Output the (x, y) coordinate of the center of the cell containing the given text.  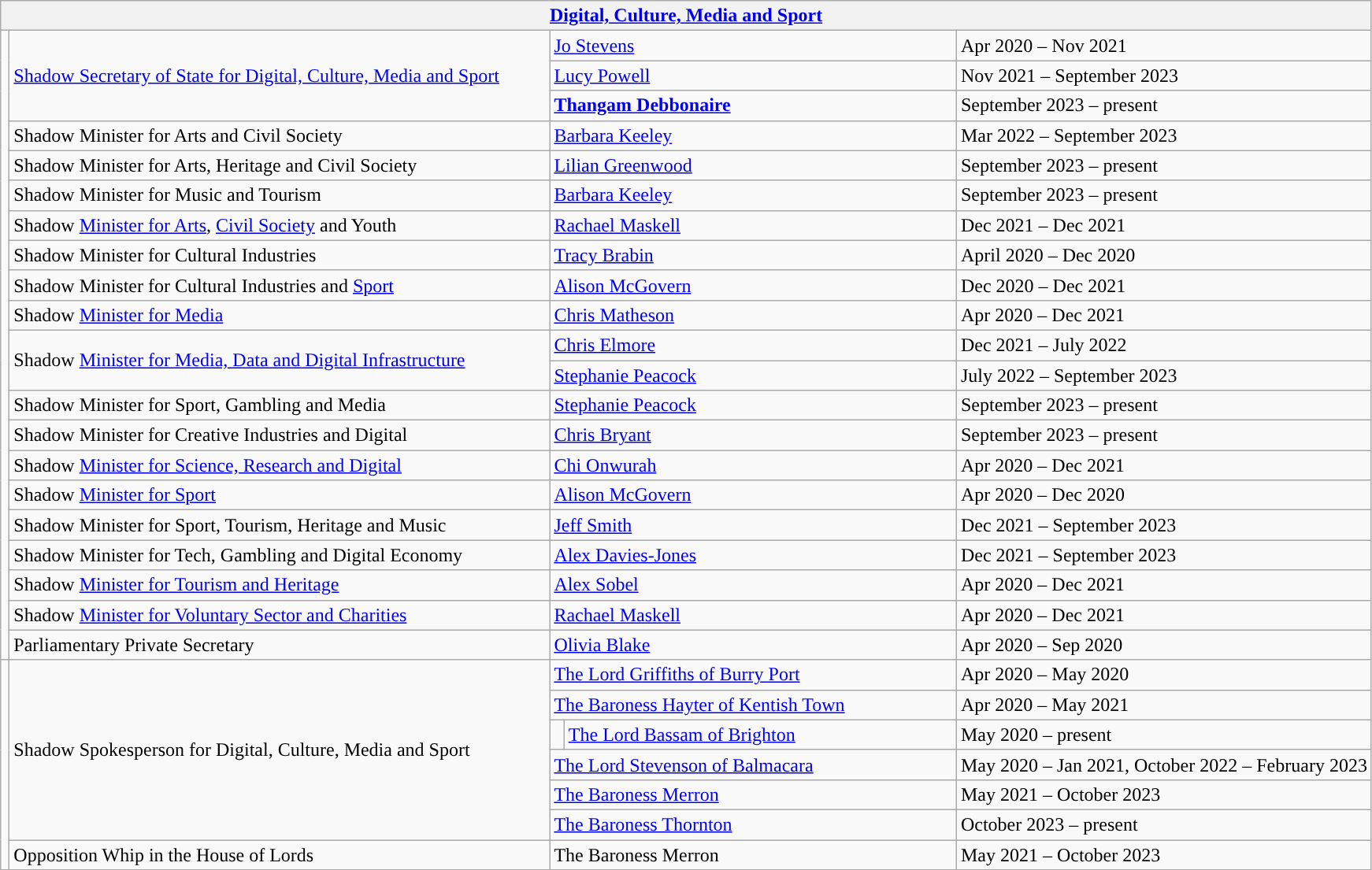
Dec 2020 – Dec 2021 (1164, 285)
Parliamentary Private Secretary (280, 645)
Shadow Minister for Arts and Civil Society (280, 135)
The Baroness Hayter of Kentish Town (753, 705)
Lucy Powell (753, 76)
Nov 2021 – September 2023 (1164, 76)
May 2020 – Jan 2021, October 2022 – February 2023 (1164, 764)
The Lord Griffiths of Burry Port (753, 675)
Shadow Minister for Sport, Gambling and Media (280, 405)
Shadow Minister for Sport, Tourism, Heritage and Music (280, 525)
Shadow Spokesperson for Digital, Culture, Media and Sport (280, 750)
Shadow Minister for Voluntary Sector and Charities (280, 615)
October 2023 – present (1164, 824)
The Lord Stevenson of Balmacara (753, 764)
Alex Sobel (753, 585)
Chris Bryant (753, 435)
Dec 2021 – Dec 2021 (1164, 225)
Chris Matheson (753, 315)
Thangam Debbonaire (753, 106)
April 2020 – Dec 2020 (1164, 255)
Shadow Minister for Arts, Civil Society and Youth (280, 225)
Apr 2020 – Nov 2021 (1164, 46)
Tracy Brabin (753, 255)
Shadow Minister for Tourism and Heritage (280, 585)
Shadow Minister for Arts, Heritage and Civil Society (280, 165)
Digital, Culture, Media and Sport (687, 16)
Olivia Blake (753, 645)
Mar 2022 – September 2023 (1164, 135)
Shadow Secretary of State for Digital, Culture, Media and Sport (280, 76)
Shadow Minister for Tech, Gambling and Digital Economy (280, 555)
Shadow Minister for Media, Data and Digital Infrastructure (280, 360)
Apr 2020 – May 2020 (1164, 675)
Shadow Minister for Music and Tourism (280, 195)
Shadow Minister for Sport (280, 495)
Shadow Minister for Media (280, 315)
May 2020 – present (1164, 735)
The Lord Bassam of Brighton (760, 735)
Jeff Smith (753, 525)
Jo Stevens (753, 46)
Alex Davies-Jones (753, 555)
Shadow Minister for Science, Research and Digital (280, 465)
Opposition Whip in the House of Lords (280, 854)
Chris Elmore (753, 345)
The Baroness Thornton (753, 824)
Shadow Minister for Cultural Industries and Sport (280, 285)
July 2022 – September 2023 (1164, 376)
Apr 2020 – Sep 2020 (1164, 645)
Lilian Greenwood (753, 165)
Dec 2021 – July 2022 (1164, 345)
Apr 2020 – Dec 2020 (1164, 495)
Apr 2020 – May 2021 (1164, 705)
Shadow Minister for Cultural Industries (280, 255)
Shadow Minister for Creative Industries and Digital (280, 435)
Chi Onwurah (753, 465)
